Capture the cell that displays the provided text and extract its [x, y] central coordinate. 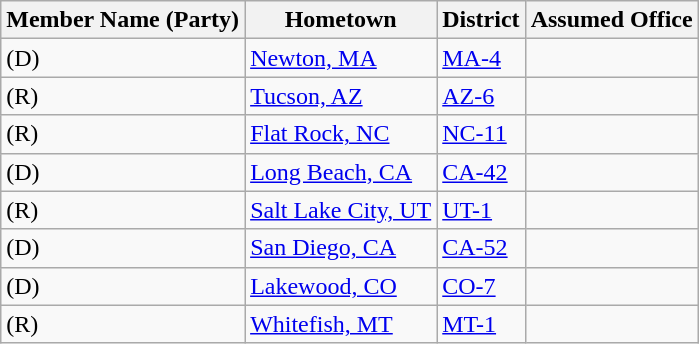
Assumed Office [612, 20]
Tucson, AZ [341, 96]
CA-42 [481, 172]
District [481, 20]
Whitefish, MT [341, 324]
Lakewood, CO [341, 286]
MT-1 [481, 324]
Salt Lake City, UT [341, 210]
Member Name (Party) [123, 20]
Long Beach, CA [341, 172]
San Diego, CA [341, 248]
Newton, MA [341, 58]
CO-7 [481, 286]
AZ-6 [481, 96]
MA-4 [481, 58]
CA-52 [481, 248]
Hometown [341, 20]
UT-1 [481, 210]
Flat Rock, NC [341, 134]
NC-11 [481, 134]
